Determine the [X, Y] coordinate at the center of the cell enclosing the given text.  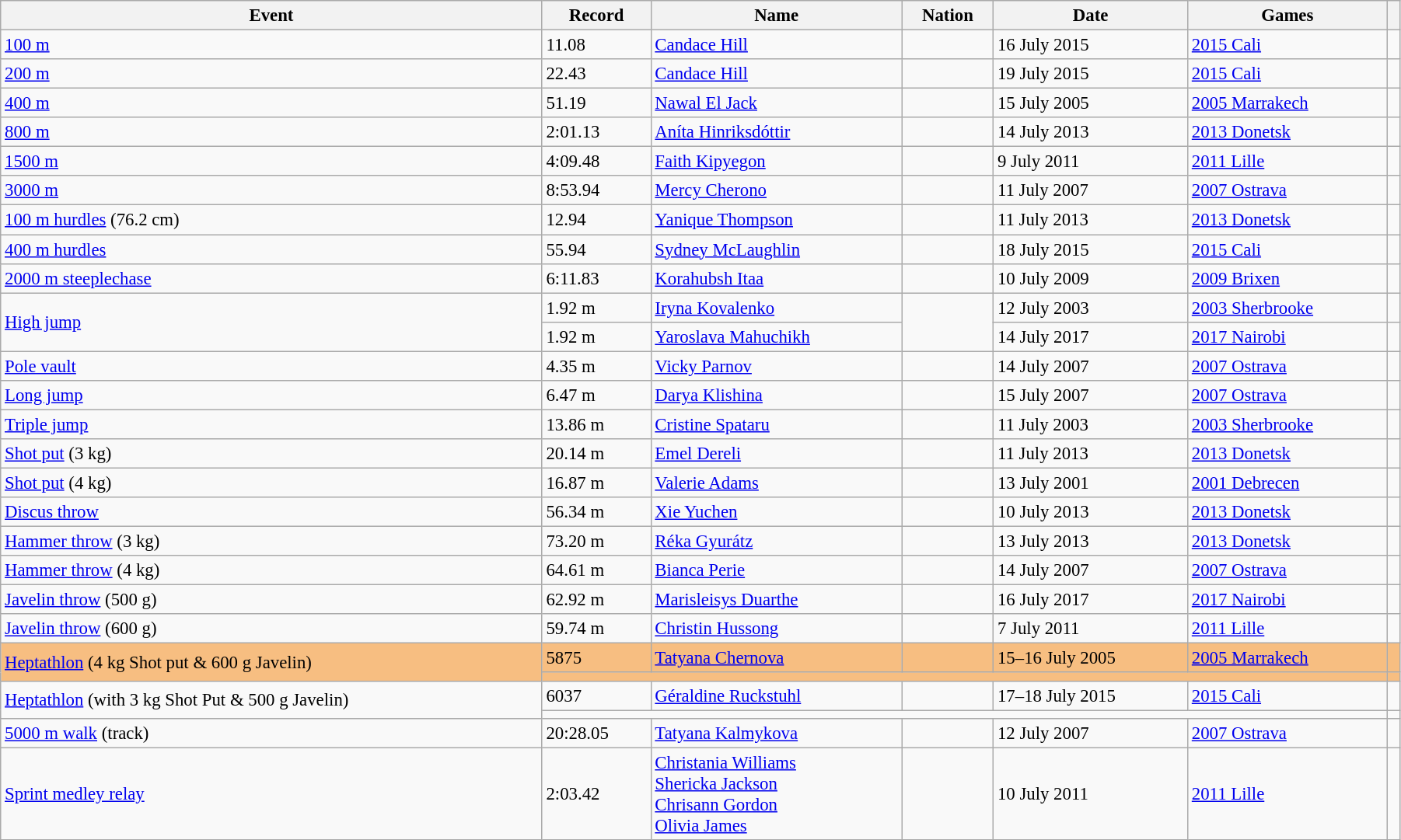
Korahubsh Itaa [776, 278]
Hammer throw (3 kg) [271, 542]
5000 m walk (track) [271, 733]
Iryna Kovalenko [776, 308]
Event [271, 16]
Cristine Spataru [776, 424]
Discus throw [271, 512]
100 m hurdles (76.2 cm) [271, 220]
59.74 m [596, 629]
2:03.42 [596, 794]
100 m [271, 45]
11.08 [596, 45]
Shot put (3 kg) [271, 454]
Xie Yuchen [776, 512]
Marisleisys Duarthe [776, 600]
High jump [271, 322]
5875 [596, 658]
Sprint medley relay [271, 794]
800 m [271, 132]
13 July 2001 [1091, 483]
2009 Brixen [1287, 278]
10 July 2009 [1091, 278]
Darya Klishina [776, 396]
55.94 [596, 249]
10 July 2013 [1091, 512]
6037 [596, 695]
Nation [948, 16]
13 July 2013 [1091, 542]
4:09.48 [596, 162]
Christin Hussong [776, 629]
Emel Dereli [776, 454]
73.20 m [596, 542]
Valerie Adams [776, 483]
Javelin throw (500 g) [271, 600]
Hammer throw (4 kg) [271, 570]
Yaroslava Mahuchikh [776, 336]
Games [1287, 16]
400 m [271, 103]
64.61 m [596, 570]
400 m hurdles [271, 249]
Shot put (4 kg) [271, 483]
Christania WilliamsShericka JacksonChrisann GordonOlivia James [776, 794]
11 July 2003 [1091, 424]
Aníta Hinriksdóttir [776, 132]
11 July 2007 [1091, 190]
Heptathlon (with 3 kg Shot Put & 500 g Javelin) [271, 699]
Name [776, 16]
Réka Gyurátz [776, 542]
Tatyana Kalmykova [776, 733]
6.47 m [596, 396]
Faith Kipyegon [776, 162]
Tatyana Chernova [776, 658]
Triple jump [271, 424]
Vicky Parnov [776, 366]
2000 m steeplechase [271, 278]
2:01.13 [596, 132]
17–18 July 2015 [1091, 695]
Record [596, 16]
1500 m [271, 162]
Nawal El Jack [776, 103]
200 m [271, 74]
10 July 2011 [1091, 794]
Géraldine Ruckstuhl [776, 695]
14 July 2017 [1091, 336]
56.34 m [596, 512]
51.19 [596, 103]
4.35 m [596, 366]
15 July 2005 [1091, 103]
22.43 [596, 74]
15–16 July 2005 [1091, 658]
Heptathlon (4 kg Shot put & 600 g Javelin) [271, 662]
9 July 2011 [1091, 162]
7 July 2011 [1091, 629]
12.94 [596, 220]
Bianca Perie [776, 570]
19 July 2015 [1091, 74]
15 July 2007 [1091, 396]
12 July 2007 [1091, 733]
Javelin throw (600 g) [271, 629]
2001 Debrecen [1287, 483]
13.86 m [596, 424]
Long jump [271, 396]
14 July 2013 [1091, 132]
18 July 2015 [1091, 249]
20:28.05 [596, 733]
3000 m [271, 190]
16.87 m [596, 483]
Sydney McLaughlin [776, 249]
16 July 2015 [1091, 45]
8:53.94 [596, 190]
Mercy Cherono [776, 190]
12 July 2003 [1091, 308]
6:11.83 [596, 278]
Date [1091, 16]
Yanique Thompson [776, 220]
20.14 m [596, 454]
62.92 m [596, 600]
Pole vault [271, 366]
16 July 2017 [1091, 600]
